For the text-containing cell, return its midpoint in (X, Y) coordinate format. 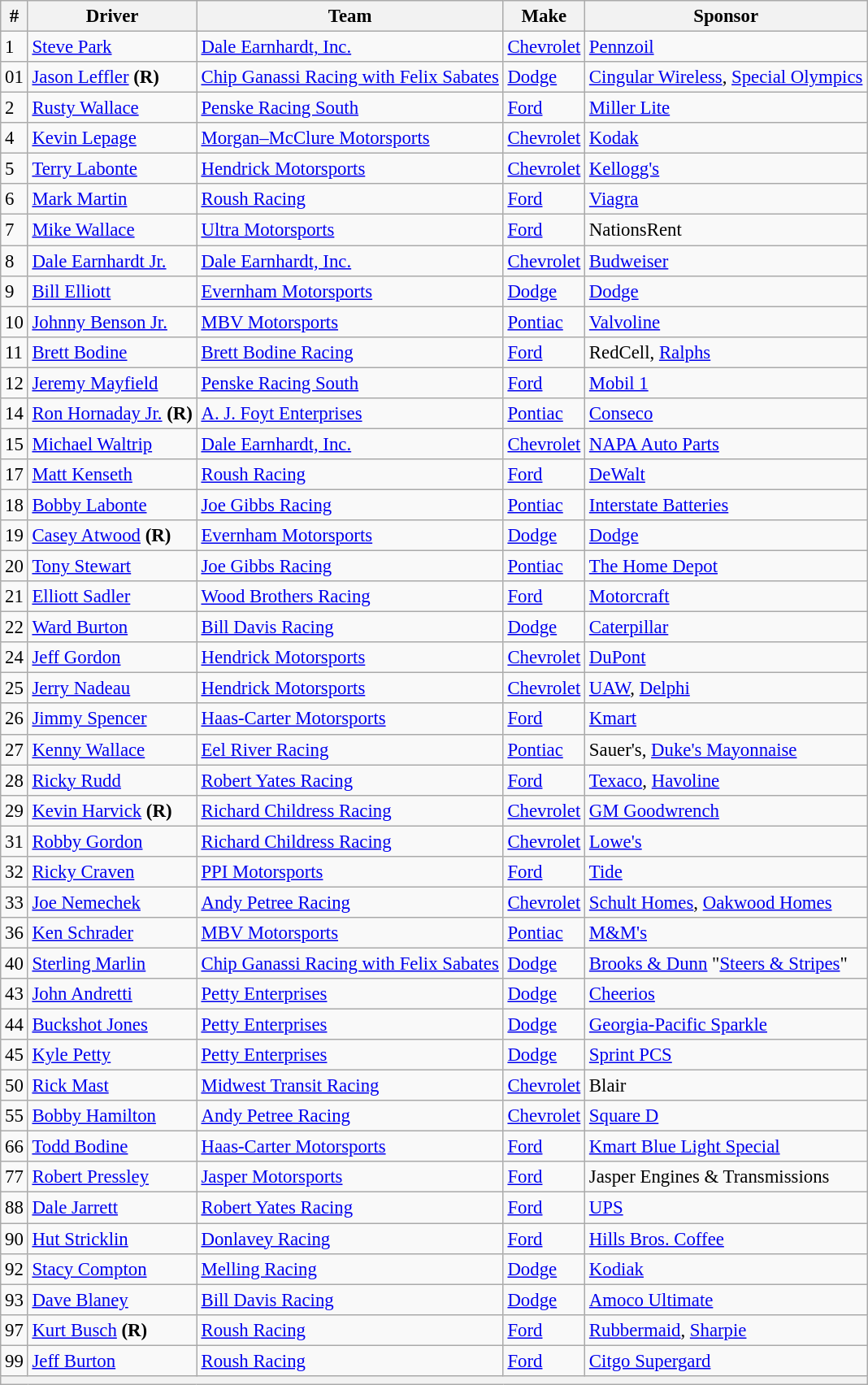
Viagra (727, 199)
Miller Lite (727, 108)
24 (15, 658)
88 (15, 1208)
31 (15, 841)
Valvoline (727, 322)
Ricky Rudd (112, 780)
99 (15, 1361)
Cingular Wireless, Special Olympics (727, 77)
Steve Park (112, 47)
Pennzoil (727, 47)
Georgia-Pacific Sparkle (727, 1025)
Casey Atwood (R) (112, 536)
Kodak (727, 138)
Joe Nemechek (112, 902)
Kyle Petty (112, 1055)
Wood Brothers Racing (349, 597)
50 (15, 1086)
4 (15, 138)
Lowe's (727, 841)
Budweiser (727, 261)
15 (15, 444)
22 (15, 627)
14 (15, 414)
RedCell, Ralphs (727, 352)
Kevin Harvick (R) (112, 810)
Dale Earnhardt Jr. (112, 261)
Brooks & Dunn "Steers & Stripes" (727, 963)
M&M's (727, 933)
20 (15, 567)
Johnny Benson Jr. (112, 322)
Elliott Sadler (112, 597)
Brett Bodine (112, 352)
Ward Burton (112, 627)
Jimmy Spencer (112, 719)
6 (15, 199)
Kevin Lepage (112, 138)
Kenny Wallace (112, 749)
Motorcraft (727, 597)
18 (15, 505)
Terry Labonte (112, 169)
Ultra Motorsports (349, 230)
Jeff Gordon (112, 658)
Jasper Motorsports (349, 1178)
44 (15, 1025)
Amoco Ultimate (727, 1300)
Jason Leffler (R) (112, 77)
Caterpillar (727, 627)
92 (15, 1269)
Donlavey Racing (349, 1239)
43 (15, 994)
7 (15, 230)
Jeff Burton (112, 1361)
Jeremy Mayfield (112, 383)
Hills Bros. Coffee (727, 1239)
5 (15, 169)
93 (15, 1300)
25 (15, 688)
DeWalt (727, 475)
Melling Racing (349, 1269)
Hut Stricklin (112, 1239)
Midwest Transit Racing (349, 1086)
Rick Mast (112, 1086)
John Andretti (112, 994)
Schult Homes, Oakwood Homes (727, 902)
Morgan–McClure Motorsports (349, 138)
8 (15, 261)
Dale Jarrett (112, 1208)
97 (15, 1330)
32 (15, 872)
1 (15, 47)
Sponsor (727, 16)
Texaco, Havoline (727, 780)
Kodiak (727, 1269)
10 (15, 322)
Buckshot Jones (112, 1025)
11 (15, 352)
Sterling Marlin (112, 963)
Kmart (727, 719)
Ron Hornaday Jr. (R) (112, 414)
21 (15, 597)
GM Goodwrench (727, 810)
Michael Waltrip (112, 444)
Matt Kenseth (112, 475)
Mike Wallace (112, 230)
Kellogg's (727, 169)
# (15, 16)
Tony Stewart (112, 567)
Mark Martin (112, 199)
Brett Bodine Racing (349, 352)
Jerry Nadeau (112, 688)
Citgo Supergard (727, 1361)
UAW, Delphi (727, 688)
Robert Pressley (112, 1178)
A. J. Foyt Enterprises (349, 414)
26 (15, 719)
Bobby Hamilton (112, 1116)
Cheerios (727, 994)
45 (15, 1055)
Tide (727, 872)
Blair (727, 1086)
DuPont (727, 658)
Team (349, 16)
27 (15, 749)
PPI Motorsports (349, 872)
Rusty Wallace (112, 108)
77 (15, 1178)
Conseco (727, 414)
UPS (727, 1208)
28 (15, 780)
Rubbermaid, Sharpie (727, 1330)
Eel River Racing (349, 749)
Square D (727, 1116)
Kurt Busch (R) (112, 1330)
Stacy Compton (112, 1269)
29 (15, 810)
Bobby Labonte (112, 505)
Sprint PCS (727, 1055)
Bill Elliott (112, 291)
Interstate Batteries (727, 505)
Jasper Engines & Transmissions (727, 1178)
Kmart Blue Light Special (727, 1147)
Todd Bodine (112, 1147)
Mobil 1 (727, 383)
Sauer's, Duke's Mayonnaise (727, 749)
17 (15, 475)
9 (15, 291)
66 (15, 1147)
Make (544, 16)
90 (15, 1239)
Ricky Craven (112, 872)
2 (15, 108)
33 (15, 902)
40 (15, 963)
55 (15, 1116)
NAPA Auto Parts (727, 444)
01 (15, 77)
12 (15, 383)
Ken Schrader (112, 933)
Driver (112, 16)
NationsRent (727, 230)
36 (15, 933)
Dave Blaney (112, 1300)
Robby Gordon (112, 841)
The Home Depot (727, 567)
19 (15, 536)
